Provide the [X, Y] coordinate of the cell's center where the given text is located.  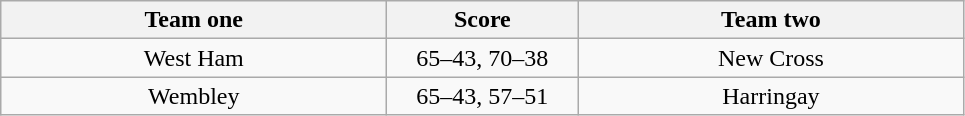
West Ham [194, 58]
Score [482, 20]
Harringay [771, 96]
65–43, 57–51 [482, 96]
New Cross [771, 58]
65–43, 70–38 [482, 58]
Team one [194, 20]
Team two [771, 20]
Wembley [194, 96]
